Provide the (X, Y) coordinate of the cell's center where the given text is located.  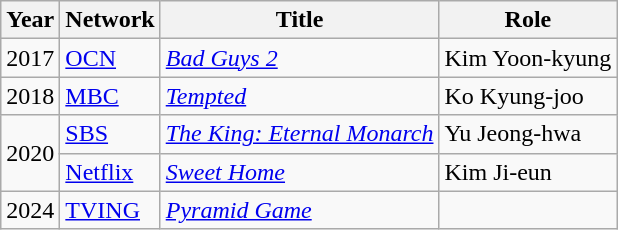
Bad Guys 2 (300, 58)
Kim Yoon-kyung (528, 58)
2024 (30, 210)
OCN (110, 58)
Sweet Home (300, 172)
2017 (30, 58)
SBS (110, 134)
Yu Jeong-hwa (528, 134)
Kim Ji-eun (528, 172)
Netflix (110, 172)
Title (300, 20)
MBC (110, 96)
Role (528, 20)
TVING (110, 210)
2020 (30, 153)
Tempted (300, 96)
Ko Kyung-joo (528, 96)
Year (30, 20)
2018 (30, 96)
Network (110, 20)
The King: Eternal Monarch (300, 134)
Pyramid Game (300, 210)
